For the text-containing cell, return its midpoint in [x, y] coordinate format. 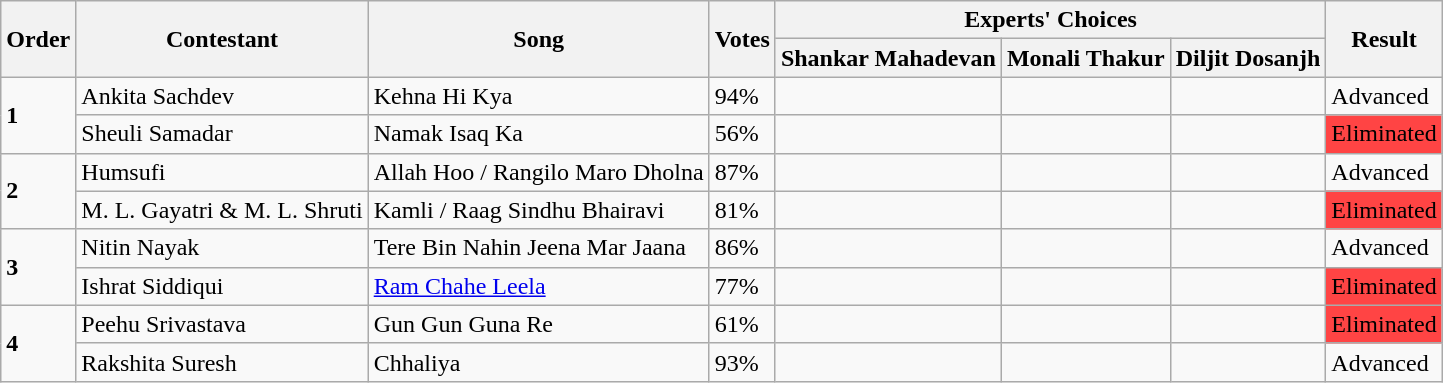
Votes [742, 39]
Sheuli Samadar [222, 134]
Gun Gun Guna Re [538, 324]
Result [1384, 39]
Experts' Choices [1050, 20]
2 [38, 191]
M. L. Gayatri & M. L. Shruti [222, 210]
Rakshita Suresh [222, 362]
Namak Isaq Ka [538, 134]
81% [742, 210]
Shankar Mahadevan [888, 58]
Song [538, 39]
Chhaliya [538, 362]
Diljit Dosanjh [1248, 58]
Contestant [222, 39]
Humsufi [222, 172]
Monali Thakur [1086, 58]
1 [38, 115]
94% [742, 96]
Ram Chahe Leela [538, 286]
Kamli / Raag Sindhu Bhairavi [538, 210]
Peehu Srivastava [222, 324]
56% [742, 134]
77% [742, 286]
Ishrat Siddiqui [222, 286]
Order [38, 39]
Allah Hoo / Rangilo Maro Dholna [538, 172]
Nitin Nayak [222, 248]
4 [38, 343]
3 [38, 267]
86% [742, 248]
87% [742, 172]
61% [742, 324]
93% [742, 362]
Tere Bin Nahin Jeena Mar Jaana [538, 248]
Kehna Hi Kya [538, 96]
Ankita Sachdev [222, 96]
